Return [X, Y] of the center of cell containing provided text 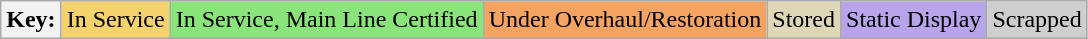
Static Display [914, 20]
Scrapped [1037, 20]
In Service, Main Line Certified [326, 20]
Key: [31, 20]
Under Overhaul/Restoration [625, 20]
In Service [116, 20]
Stored [804, 20]
